Identify which cell holds the provided text, then report its [X, Y] central coordinate. 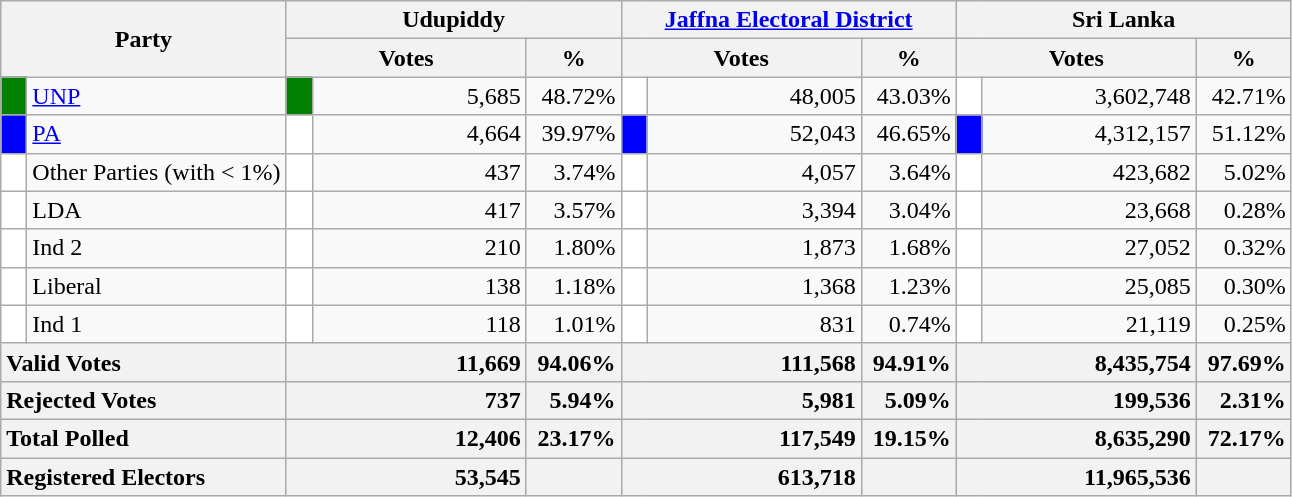
Registered Electors [144, 477]
5,981 [741, 400]
0.74% [908, 324]
97.69% [1244, 362]
94.06% [574, 362]
51.12% [1244, 134]
LDA [156, 210]
118 [419, 324]
Total Polled [144, 438]
Ind 2 [156, 248]
4,057 [754, 172]
PA [156, 134]
8,435,754 [1076, 362]
46.65% [908, 134]
2.31% [1244, 400]
48.72% [574, 96]
0.32% [1244, 248]
437 [419, 172]
1,873 [754, 248]
210 [419, 248]
5.94% [574, 400]
1.18% [574, 286]
UNP [156, 96]
117,549 [741, 438]
0.30% [1244, 286]
138 [419, 286]
Valid Votes [144, 362]
1.23% [908, 286]
111,568 [741, 362]
4,664 [419, 134]
423,682 [1089, 172]
11,965,536 [1076, 477]
23.17% [574, 438]
25,085 [1089, 286]
Liberal [156, 286]
Sri Lanka [1124, 20]
94.91% [908, 362]
3.64% [908, 172]
48,005 [754, 96]
5,685 [419, 96]
Udupiddy [454, 20]
53,545 [406, 477]
52,043 [754, 134]
1,368 [754, 286]
4,312,157 [1089, 134]
3,394 [754, 210]
39.97% [574, 134]
831 [754, 324]
5.09% [908, 400]
8,635,290 [1076, 438]
3.74% [574, 172]
3,602,748 [1089, 96]
27,052 [1089, 248]
23,668 [1089, 210]
1.80% [574, 248]
0.28% [1244, 210]
21,119 [1089, 324]
43.03% [908, 96]
417 [419, 210]
3.57% [574, 210]
12,406 [406, 438]
Other Parties (with < 1%) [156, 172]
Ind 1 [156, 324]
Party [144, 39]
42.71% [1244, 96]
19.15% [908, 438]
1.68% [908, 248]
1.01% [574, 324]
11,669 [406, 362]
3.04% [908, 210]
613,718 [741, 477]
Rejected Votes [144, 400]
199,536 [1076, 400]
737 [406, 400]
0.25% [1244, 324]
Jaffna Electoral District [788, 20]
5.02% [1244, 172]
72.17% [1244, 438]
